Return the [x, y] coordinate for the center point of the cell that contains the specified text.  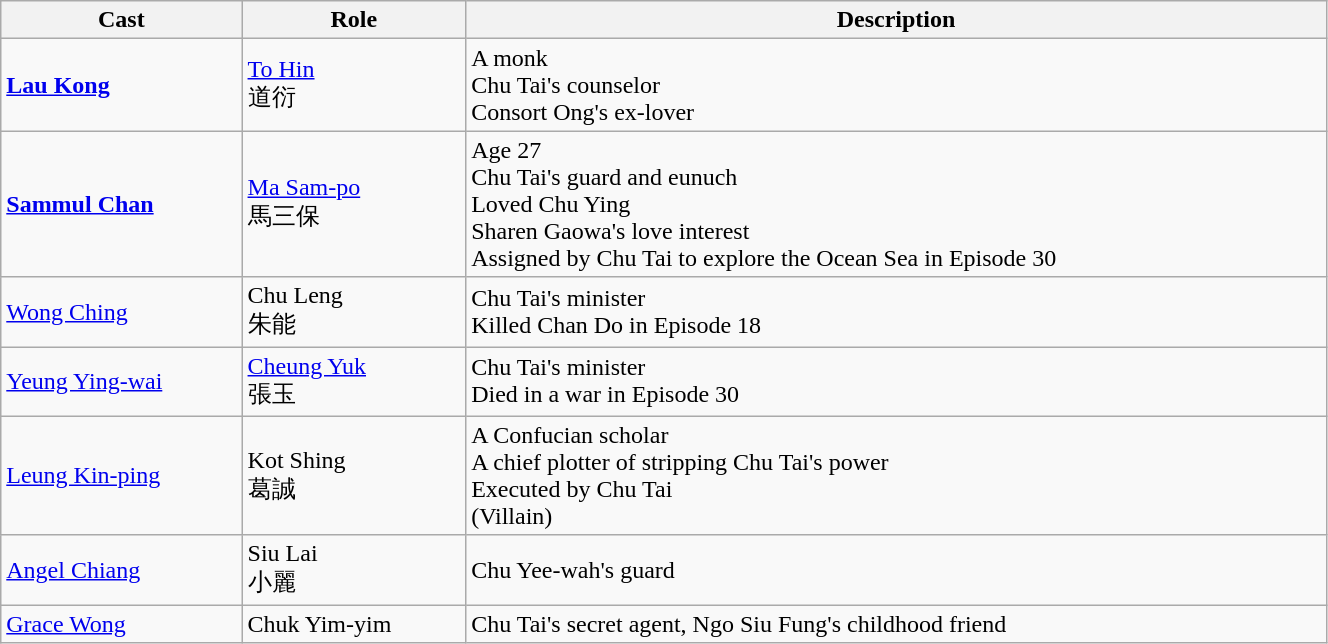
Grace Wong [122, 624]
To Hin道衍 [354, 85]
Chu Tai's secret agent, Ngo Siu Fung's childhood friend [896, 624]
Chu Tai's ministerDied in a war in Episode 30 [896, 381]
Leung Kin-ping [122, 476]
Wong Ching [122, 312]
Siu Lai小麗 [354, 570]
Kot Shing葛誠 [354, 476]
A Confucian scholarA chief plotter of stripping Chu Tai's powerExecuted by Chu Tai(Villain) [896, 476]
Description [896, 20]
Age 27Chu Tai's guard and eunuchLoved Chu YingSharen Gaowa's love interestAssigned by Chu Tai to explore the Ocean Sea in Episode 30 [896, 204]
Role [354, 20]
A monkChu Tai's counselorConsort Ong's ex-lover [896, 85]
Sammul Chan [122, 204]
Chu Tai's ministerKilled Chan Do in Episode 18 [896, 312]
Ma Sam-po馬三保 [354, 204]
Cheung Yuk張玉 [354, 381]
Cast [122, 20]
Chu Leng朱能 [354, 312]
Chuk Yim-yim [354, 624]
Chu Yee-wah's guard [896, 570]
Angel Chiang [122, 570]
Yeung Ying-wai [122, 381]
Lau Kong [122, 85]
